Find where the given text appears and provide that cell's center as [x, y] coordinate. 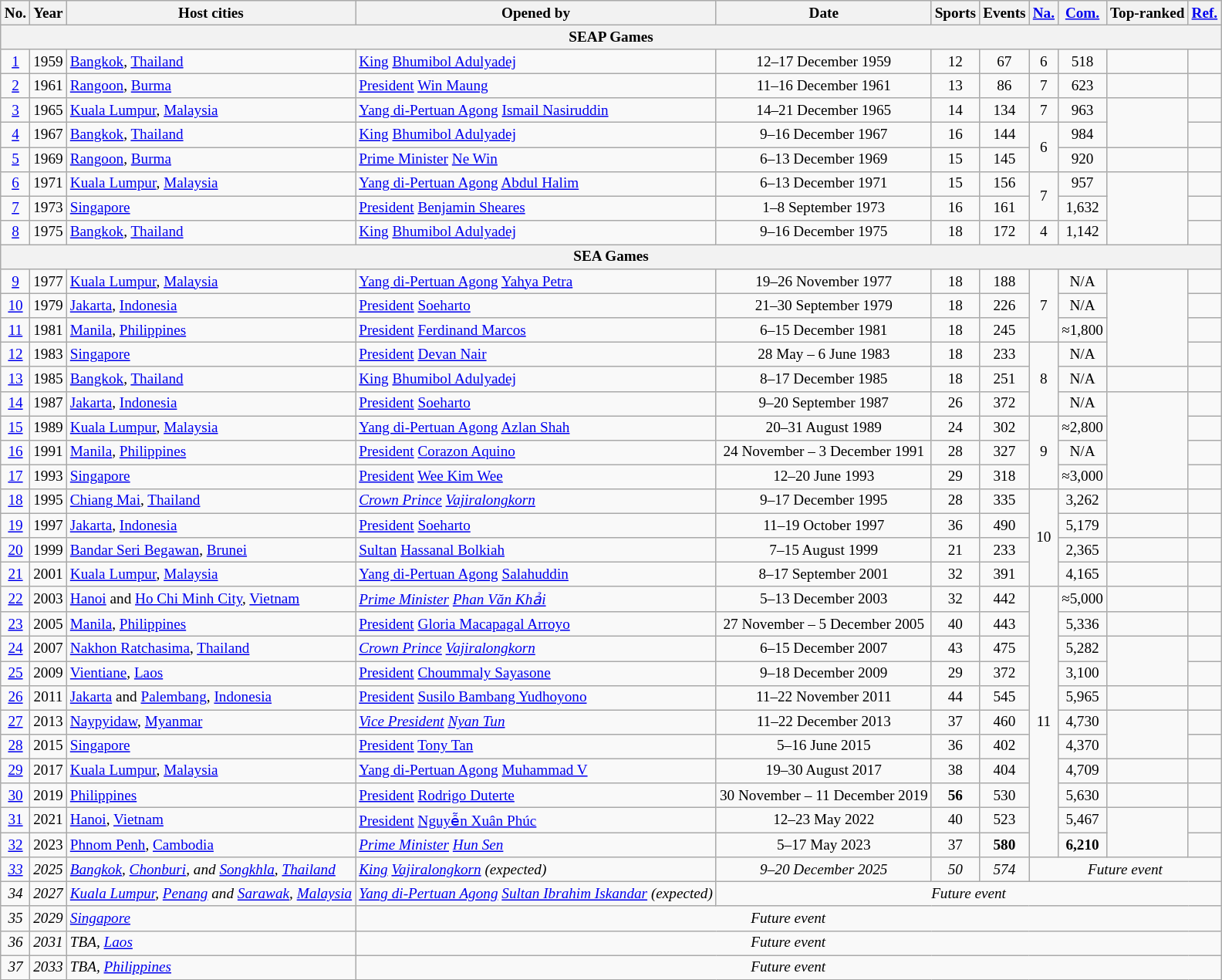
318 [1004, 477]
6–15 December 2007 [824, 649]
11–22 November 2011 [824, 698]
2019 [49, 796]
8–17 December 1985 [824, 379]
134 [1004, 110]
President Gloria Macapagal Arroyo [536, 624]
9–18 December 2009 [824, 673]
Year [49, 13]
144 [1004, 135]
5,467 [1083, 819]
302 [1004, 427]
Vice President Nyan Tun [536, 722]
2009 [49, 673]
19 [15, 525]
518 [1083, 62]
20–31 August 1989 [824, 427]
50 [955, 870]
161 [1004, 208]
Sports [955, 13]
President Choummaly Sayasone [536, 673]
2007 [49, 649]
Yang di-Pertuan Agong Azlan Shah [536, 427]
22 [15, 599]
9–16 December 1975 [824, 232]
Opened by [536, 13]
460 [1004, 722]
188 [1004, 282]
11–19 October 1997 [824, 525]
2015 [49, 746]
402 [1004, 746]
19–30 August 2017 [824, 771]
1–8 September 1973 [824, 208]
9–20 December 2025 [824, 870]
1981 [49, 330]
2017 [49, 771]
1969 [49, 159]
2003 [49, 599]
17 [15, 477]
2011 [49, 698]
Hanoi and Ho Chi Minh City, Vietnam [211, 599]
≈5,000 [1083, 599]
28 May – 6 June 1983 [824, 355]
442 [1004, 599]
Yang di-Pertuan Agong Muhammad V [536, 771]
Yang di-Pertuan Agong Salahuddin [536, 574]
Philippines [211, 796]
Yang di-Pertuan Agong Sultan Ibrahim Iskandar (expected) [536, 894]
44 [955, 698]
43 [955, 649]
391 [1004, 574]
Events [1004, 13]
30 November – 11 December 2019 [824, 796]
20 [15, 550]
No. [15, 13]
5 [15, 159]
4,709 [1083, 771]
Kuala Lumpur, Penang and Sarawak, Malaysia [211, 894]
Sultan Hassanal Bolkiah [536, 550]
5,965 [1083, 698]
≈1,800 [1083, 330]
SEA Games [611, 257]
Yang di-Pertuan Agong Ismail Nasiruddin [536, 110]
≈2,800 [1083, 427]
SEAP Games [611, 37]
1965 [49, 110]
5,282 [1083, 649]
12–17 December 1959 [824, 62]
31 [15, 819]
Jakarta and Palembang, Indonesia [211, 698]
226 [1004, 306]
145 [1004, 159]
35 [15, 918]
14–21 December 1965 [824, 110]
335 [1004, 501]
623 [1083, 86]
6–15 December 1981 [824, 330]
1973 [49, 208]
TBA, Laos [211, 943]
Hanoi, Vietnam [211, 819]
11–22 December 2013 [824, 722]
38 [955, 771]
67 [1004, 62]
1,632 [1083, 208]
1985 [49, 379]
984 [1083, 135]
1995 [49, 501]
251 [1004, 379]
2033 [49, 968]
2 [15, 86]
25 [15, 673]
President Benjamin Sheares [536, 208]
Host cities [211, 13]
327 [1004, 452]
Prime Minister Ne Win [536, 159]
President Corazon Aquino [536, 452]
8–17 September 2001 [824, 574]
2,365 [1083, 550]
11–16 December 1961 [824, 86]
President Tony Tan [536, 746]
6–13 December 1969 [824, 159]
1993 [49, 477]
1959 [49, 62]
1975 [49, 232]
Vientiane, Laos [211, 673]
Bandar Seri Begawan, Brunei [211, 550]
156 [1004, 184]
1979 [49, 306]
2013 [49, 722]
Phnom Penh, Cambodia [211, 845]
1971 [49, 184]
443 [1004, 624]
President Nguyễn Xuân Phúc [536, 819]
5–17 May 2023 [824, 845]
957 [1083, 184]
475 [1004, 649]
5,179 [1083, 525]
Bangkok, Chonburi, and Songkhla, Thailand [211, 870]
21–30 September 1979 [824, 306]
5,630 [1083, 796]
580 [1004, 845]
2023 [49, 845]
2031 [49, 943]
Com. [1083, 13]
2029 [49, 918]
33 [15, 870]
1,142 [1083, 232]
9–17 December 1995 [824, 501]
30 [15, 796]
2005 [49, 624]
1999 [49, 550]
4,370 [1083, 746]
6–13 December 1971 [824, 184]
1997 [49, 525]
1991 [49, 452]
Nakhon Ratchasima, Thailand [211, 649]
4,730 [1083, 722]
530 [1004, 796]
245 [1004, 330]
President Devan Nair [536, 355]
1987 [49, 404]
Na. [1043, 13]
24 November – 3 December 1991 [824, 452]
Date [824, 13]
963 [1083, 110]
3,262 [1083, 501]
9–16 December 1967 [824, 135]
490 [1004, 525]
27 November – 5 December 2005 [824, 624]
12–23 May 2022 [824, 819]
5,336 [1083, 624]
404 [1004, 771]
12–20 June 1993 [824, 477]
President Wee Kim Wee [536, 477]
545 [1004, 698]
President Susilo Bambang Yudhoyono [536, 698]
1967 [49, 135]
2001 [49, 574]
56 [955, 796]
34 [15, 894]
2027 [49, 894]
2025 [49, 870]
≈3,000 [1083, 477]
86 [1004, 86]
Prime Minister Hun Sen [536, 845]
172 [1004, 232]
Prime Minister Phan Văn Khải [536, 599]
2021 [49, 819]
1983 [49, 355]
1 [15, 62]
6,210 [1083, 845]
President Win Maung [536, 86]
Naypyidaw, Myanmar [211, 722]
7–15 August 1999 [824, 550]
23 [15, 624]
Chiang Mai, Thailand [211, 501]
King Vajiralongkorn (expected) [536, 870]
Yang di-Pertuan Agong Abdul Halim [536, 184]
9–20 September 1987 [824, 404]
1961 [49, 86]
1977 [49, 282]
5–16 June 2015 [824, 746]
5–13 December 2003 [824, 599]
574 [1004, 870]
27 [15, 722]
TBA, Philippines [211, 968]
920 [1083, 159]
President Rodrigo Duterte [536, 796]
19–26 November 1977 [824, 282]
4,165 [1083, 574]
President Ferdinand Marcos [536, 330]
Ref. [1205, 13]
Top-ranked [1147, 13]
3 [15, 110]
3,100 [1083, 673]
Yang di-Pertuan Agong Yahya Petra [536, 282]
1989 [49, 427]
523 [1004, 819]
